From the cell containing the given text, extract its center point as [x, y] coordinate. 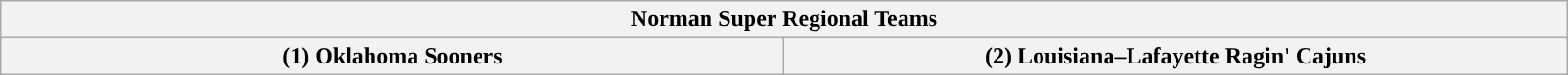
(2) Louisiana–Lafayette Ragin' Cajuns [1176, 56]
Norman Super Regional Teams [784, 19]
(1) Oklahoma Sooners [392, 56]
